Find where the given text appears and provide that cell's center as [X, Y] coordinate. 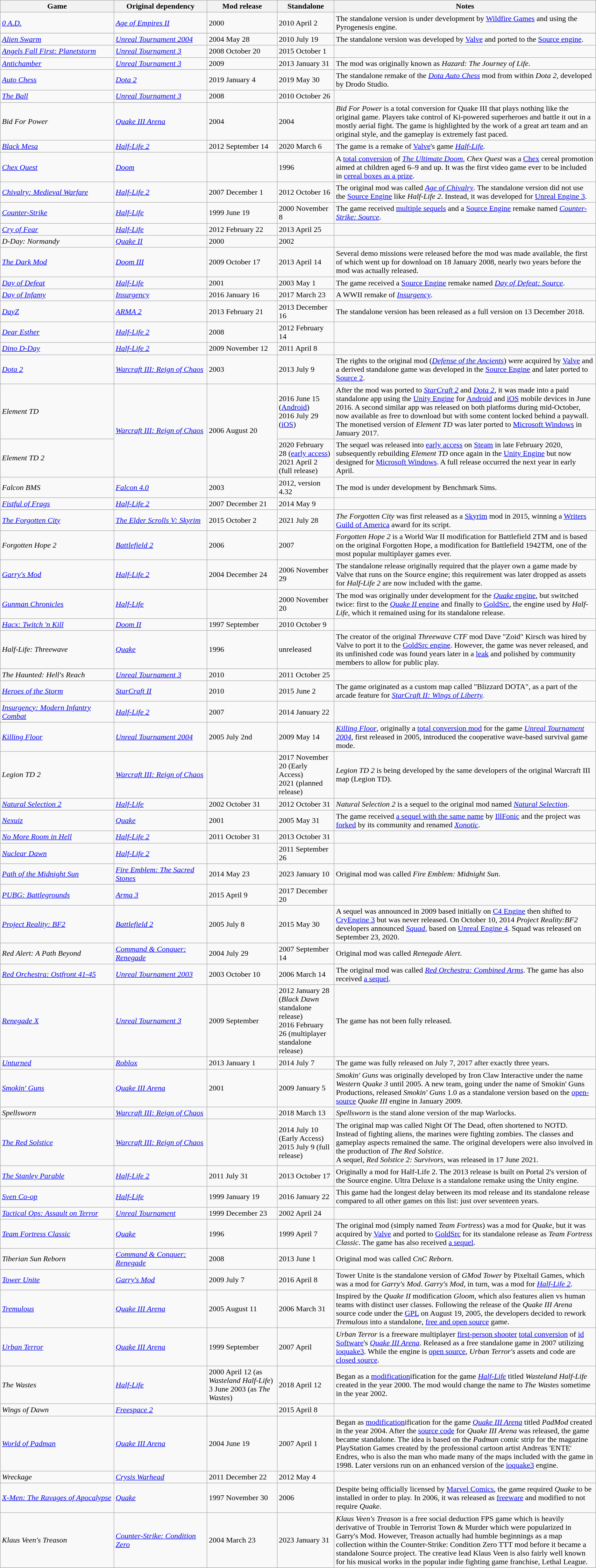
The original mod was called Red Orchestra: Combined Arms. The game has also received a sequel. [465, 974]
Black Mesa [57, 146]
1999 April 7 [306, 1234]
StarCraft II [160, 691]
2013 October 31 [306, 837]
2009 October 17 [242, 262]
Spellsworn is the stand alone version of the map Warlocks. [465, 1113]
2000 November 8 [306, 213]
2006 November 29 [306, 574]
World of Padman [57, 1443]
2007 April [306, 1347]
Wreckage [57, 1477]
Dino D-Day [57, 349]
Natural Selection 2 is a sequel to the original mod named Natural Selection. [465, 804]
Unturned [57, 1063]
Tactical Ops: Assault on Terror [57, 1213]
Age of Empires II [160, 23]
2015 October 1 [306, 51]
Unreal Tournament [160, 1213]
The standalone version has been released as a full version on 13 December 2018. [465, 312]
Hacx: Twitch 'n Kill [57, 625]
Smokin' Guns [57, 1088]
2019 May 30 [306, 80]
2016 April 8 [306, 1279]
Chivalry: Medieval Warfare [57, 192]
Insurgency: Modern Infantry Combat [57, 712]
Killing Floor [57, 737]
Doom III [160, 262]
Counter-Strike [57, 213]
2009 January 5 [306, 1088]
2016 June 15(Android)2016 July 29 (iOS) [306, 412]
2005 May 31 [306, 821]
2009 November 12 [242, 349]
2011 July 31 [242, 1176]
2009 [242, 63]
The game was fully released on July 7, 2017 after exactly three years. [465, 1063]
2012 October 16 [306, 192]
2013 January 1 [242, 1063]
2007 September 14 [306, 953]
Bid For Power [57, 121]
2013 July 9 [306, 369]
Gunman Chronicles [57, 604]
2006 March 14 [306, 974]
2011 October 25 [306, 675]
2020 March 6 [306, 146]
2013 January 31 [306, 63]
The game received a Source Engine remake named Day of Defeat: Source. [465, 283]
The Forgotten City [57, 520]
Nexuiz [57, 821]
2012 May 4 [306, 1477]
The game originated as a custom map called "Blizzard DOTA", as a part of the arcade feature for StarCraft II: Wings of Liberty. [465, 691]
Roblox [160, 1063]
2005 July 8 [242, 924]
The Forgotten City was first released as a Skyrim mod in 2015, winning a Writers Guild of America award for its script. [465, 520]
2007 December 21 [242, 504]
2006 March 31 [306, 1309]
2013 June 1 [306, 1259]
The standalone remake of the Dota Auto Chess mod from within Dota 2, developed by Drodo Studio. [465, 80]
Alien Swarm [57, 39]
2007 December 1 [242, 192]
2010 July 19 [306, 39]
Chex Quest [57, 167]
Team Fortress Classic [57, 1234]
2023 January 10 [306, 874]
Project Reality: BF2 [57, 924]
2015 April 9 [242, 895]
2014 July 10 (Early Access)2015 July 9 (full release) [306, 1142]
Crysis Warhead [160, 1477]
PUBG: Battlegrounds [57, 895]
Heroes of the Storm [57, 691]
Cry of Fear [57, 229]
2002 [306, 241]
2009 July 7 [242, 1279]
2015 April 8 [306, 1410]
Falcon BMS [57, 487]
Unreal Tournament 2003 [160, 974]
2014 May 23 [242, 874]
2014 January 22 [306, 712]
2015 May 30 [306, 924]
2004 December 24 [242, 574]
Forgotten Hope 2 [57, 545]
Freespace 2 [160, 1410]
Arma 3 [160, 895]
Falcon 4.0 [160, 487]
Day of Infamy [57, 295]
Tower Unite [57, 1279]
Legion TD 2 is being developed by the same developers of the original Warcraft III map (Legion TD). [465, 775]
Original dependency [160, 6]
2004 March 23 [242, 1540]
2018 March 13 [306, 1113]
2021 July 28 [306, 520]
2007 April 1 [306, 1443]
Original mod was called Fire Emblem: Midnight Sun. [465, 874]
2000 November 20 [306, 604]
2002 October 31 [242, 804]
2011 September 26 [306, 853]
Original mod was called CnC Reborn. [465, 1259]
2012 October 31 [306, 804]
2016 January 16 [242, 295]
1997 September [242, 625]
Red Alert: A Path Beyond [57, 953]
2013 December 16 [306, 312]
2011 April 8 [306, 349]
The mod is under development by Benchmark Sims. [465, 487]
2015 June 2 [306, 691]
2017 December 20 [306, 895]
2011 October 31 [242, 837]
2023 January 31 [306, 1540]
2009 May 14 [306, 737]
The Stanley Parable [57, 1176]
Spellsworn [57, 1113]
1999 September [242, 1347]
2013 February 21 [242, 312]
2013 October 17 [306, 1176]
1999 June 19 [242, 213]
Tiberian Sun Reborn [57, 1259]
Standalone [306, 6]
2012 January 28 (Black Dawn standalone release) 2016 February 26 (multiplayer standalone release) [306, 1021]
Nuclear Dawn [57, 853]
Sven Co-op [57, 1197]
2003 October 10 [242, 974]
2013 April 25 [306, 229]
2015 October 2 [242, 520]
Element TD [57, 412]
1999 January 19 [242, 1197]
Angels Fall First: Planetstorm [57, 51]
2000 April 12 (as Wasteland Half-Life) 3 June 2003 (as The Wastes) [242, 1385]
2020 February 28 (early access)2021 April 2 (full release) [306, 458]
2012 February 14 [306, 332]
2016 January 22 [306, 1197]
Urban Terror [57, 1347]
Legion TD 2 [57, 775]
2003 May 1 [306, 283]
No More Room in Hell [57, 837]
The standalone version was developed by Valve and ported to the Source engine. [465, 39]
Day of Defeat [57, 283]
Dear Esther [57, 332]
2004 June 19 [242, 1443]
X-Men: The Ravages of Apocalypse [57, 1498]
A WWII remake of Insurgency. [465, 295]
2017 November 20 (Early Access)2021 (planned release) [306, 775]
Fire Emblem: The Sacred Stones [160, 874]
2010 October 26 [306, 96]
The game received a sequel with the same name by IllFonic and the project was forked by its community and renamed Xonotic. [465, 821]
2012, version 4.32 [306, 487]
Auto Chess [57, 80]
2012 September 14 [242, 146]
1999 December 23 [242, 1213]
Antichamber [57, 63]
The Elder Scrolls V: Skyrim [160, 520]
Element TD 2 [57, 458]
Klaus Veen's Treason [57, 1540]
The game received multiple sequels and a Source Engine remake named Counter-Strike: Source. [465, 213]
Doom [160, 167]
2011 December 22 [242, 1477]
Path of the Midnight Sun [57, 874]
Half-Life: Threewave [57, 650]
2018 April 12 [306, 1385]
2010 April 2 [306, 23]
Red Orchestra: Ostfront 41-45 [57, 974]
Quake II [160, 241]
The Haunted: Hell's Reach [57, 675]
The Wastes [57, 1385]
0 A.D. [57, 23]
2019 January 4 [242, 80]
2002 April 24 [306, 1213]
The standalone version is under development by Wildfire Games and using the Pyrogenesis engine. [465, 23]
The game has not been fully released. [465, 1021]
2004 July 29 [242, 953]
2008 October 20 [242, 51]
2004 May 28 [242, 39]
2017 March 23 [306, 295]
Doom II [160, 625]
unreleased [306, 650]
2005 July 2nd [242, 737]
The Ball [57, 96]
2009 September [242, 1021]
The Red Solstice [57, 1142]
The game is a remake of Valve's game Half-Life. [465, 146]
DayZ [57, 312]
Wings of Dawn [57, 1410]
1997 November 30 [242, 1498]
Insurgency [160, 295]
2013 April 14 [306, 262]
Notes [465, 6]
2005 August 11 [242, 1309]
Tremulous [57, 1309]
Counter-Strike: Condition Zero [160, 1540]
Natural Selection 2 [57, 804]
Game [57, 6]
Mod release [242, 6]
The mod was originally known as Hazard: The Journey of Life. [465, 63]
2010 October 9 [306, 625]
2012 February 22 [242, 229]
The Dark Mod [57, 262]
2014 May 9 [306, 504]
Renegade X [57, 1021]
ARMA 2 [160, 312]
2014 July 7 [306, 1063]
2006 August 20 [242, 430]
Fistful of Frags [57, 504]
Original mod was called Renegade Alert. [465, 953]
D-Day: Normandy [57, 241]
